Provide the [X, Y] coordinate of the cell's center where the given text is located.  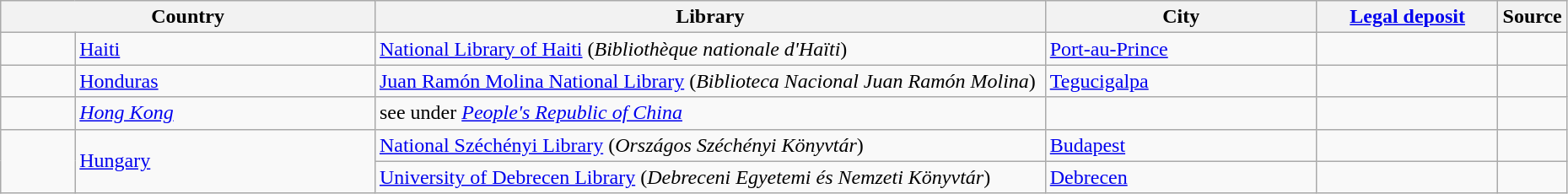
Hungary [225, 161]
Port-au-Prince [1181, 49]
Hong Kong [225, 113]
Juan Ramón Molina National Library (Biblioteca Nacional Juan Ramón Molina) [710, 81]
National Széchényi Library (Országos Széchényi Könyvtár) [710, 145]
see under People's Republic of China [710, 113]
Debrecen [1181, 177]
Budapest [1181, 145]
Library [710, 17]
National Library of Haiti (Bibliothèque nationale d'Haïti) [710, 49]
Honduras [225, 81]
Legal deposit [1407, 17]
City [1181, 17]
Haiti [225, 49]
University of Debrecen Library (Debreceni Egyetemi és Nemzeti Könyvtár) [710, 177]
Country [188, 17]
Tegucigalpa [1181, 81]
Source [1532, 17]
